Pinpoint the cell where the given text exists, returning its (x, y) midpoint coordinate. 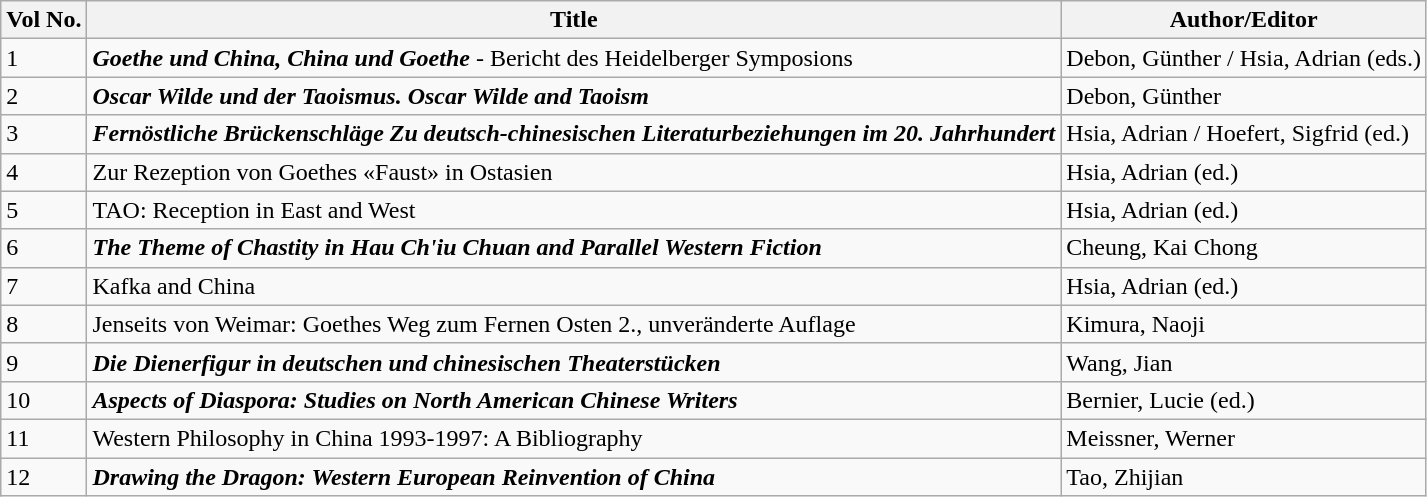
Jenseits von Weimar: Goethes Weg zum Fernen Osten 2., unveränderte Auflage (574, 324)
Meissner, Werner (1244, 438)
Hsia, Adrian / Hoefert, Sigfrid (ed.) (1244, 134)
Wang, Jian (1244, 362)
Die Dienerfigur in deutschen und chinesischen Theaterstücken (574, 362)
Oscar Wilde und der Taoismus. Oscar Wilde and Taoism (574, 96)
The Theme of Chastity in Hau Ch'iu Chuan and Parallel Western Fiction (574, 248)
3 (44, 134)
11 (44, 438)
5 (44, 210)
Zur Rezeption von Goethes «Faust» in Ostasien (574, 172)
Author/Editor (1244, 20)
Debon, Günther / Hsia, Adrian (eds.) (1244, 58)
10 (44, 400)
8 (44, 324)
9 (44, 362)
2 (44, 96)
Kimura, Naoji (1244, 324)
7 (44, 286)
Vol No. (44, 20)
Cheung, Kai Chong (1244, 248)
Kafka and China (574, 286)
Bernier, Lucie (ed.) (1244, 400)
Western Philosophy in China 1993-1997: A Bibliography (574, 438)
Drawing the Dragon: Western European Reinvention of China (574, 477)
Aspects of Diaspora: Studies on North American Chinese Writers (574, 400)
Tao, Zhijian (1244, 477)
Fernöstliche Brückenschläge Zu deutsch-chinesischen Literaturbeziehungen im 20. Jahrhundert (574, 134)
Goethe und China, China und Goethe - Bericht des Heidelberger Symposions (574, 58)
Debon, Günther (1244, 96)
12 (44, 477)
1 (44, 58)
TAO: Reception in East and West (574, 210)
Title (574, 20)
6 (44, 248)
4 (44, 172)
